Provide the [X, Y] coordinate of the cell's center where the given text is located.  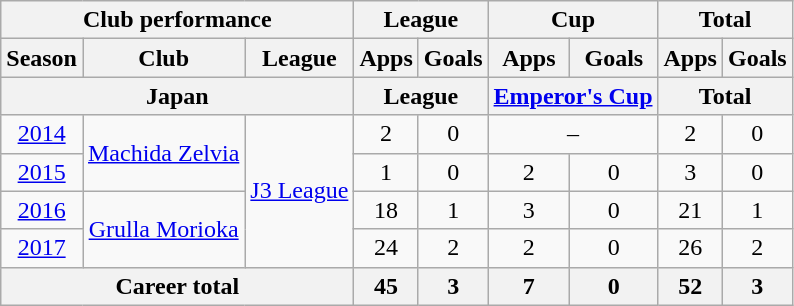
7 [529, 286]
2016 [42, 210]
24 [386, 248]
45 [386, 286]
2015 [42, 172]
52 [690, 286]
21 [690, 210]
– [573, 134]
26 [690, 248]
2017 [42, 248]
2014 [42, 134]
Career total [178, 286]
Cup [573, 20]
Machida Zelvia [163, 153]
Season [42, 58]
J3 League [300, 191]
Japan [178, 96]
Grulla Morioka [163, 229]
Club [163, 58]
Club performance [178, 20]
Emperor's Cup [573, 96]
18 [386, 210]
